From the cell containing the given text, extract its center point as [x, y] coordinate. 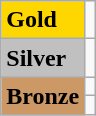
Gold [43, 20]
Bronze [43, 96]
Silver [43, 58]
